Return the (x, y) coordinate for the center point of the cell that contains the specified text.  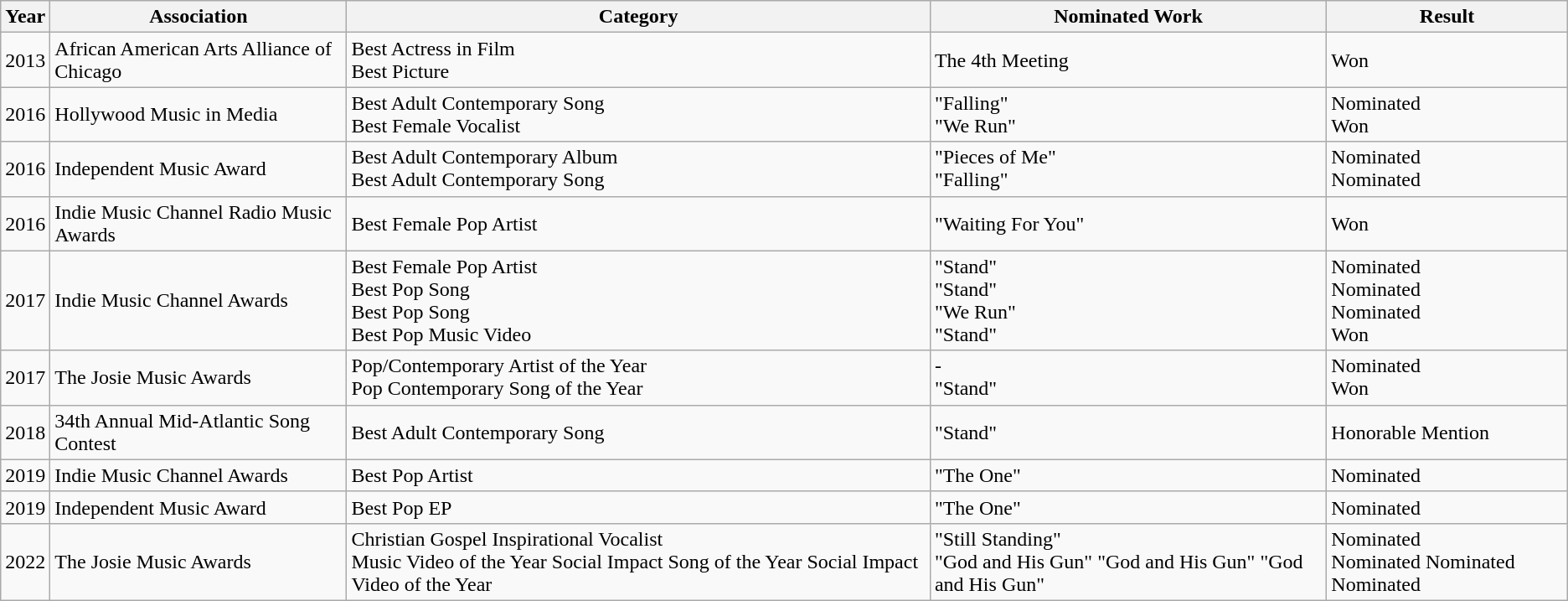
Honorable Mention (1447, 433)
African American Arts Alliance of Chicago (199, 60)
Hollywood Music in Media (199, 114)
2013 (25, 60)
"Falling""We Run" (1127, 114)
Christian Gospel Inspirational VocalistMusic Video of the Year Social Impact Song of the Year Social Impact Video of the Year (638, 562)
Best Adult Contemporary SongBest Female Vocalist (638, 114)
Category (638, 17)
"Stand" (1127, 433)
-"Stand" (1127, 377)
Best Actress in FilmBest Picture (638, 60)
Best Pop EP (638, 507)
Result (1447, 17)
NominatedNominated (1447, 169)
Best Female Pop ArtistBest Pop SongBest Pop SongBest Pop Music Video (638, 300)
"Pieces of Me""Falling" (1127, 169)
Indie Music Channel Radio Music Awards (199, 223)
Best Adult Contemporary Song (638, 433)
2022 (25, 562)
The 4th Meeting (1127, 60)
Year (25, 17)
Best Pop Artist (638, 475)
"Still Standing""God and His Gun" "God and His Gun" "God and His Gun" (1127, 562)
Best Female Pop Artist (638, 223)
"Stand""Stand""We Run""Stand" (1127, 300)
Pop/Contemporary Artist of the YearPop Contemporary Song of the Year (638, 377)
Best Adult Contemporary AlbumBest Adult Contemporary Song (638, 169)
NominatedNominatedNominatedWon (1447, 300)
NominatedNominated Nominated Nominated (1447, 562)
34th Annual Mid-Atlantic Song Contest (199, 433)
2018 (25, 433)
Nominated Work (1127, 17)
"Waiting For You" (1127, 223)
Association (199, 17)
